Extract the (X, Y) coordinate from the center of the cell holding the provided text.  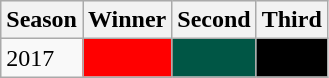
Second (214, 20)
2017 (42, 58)
Third (292, 20)
Season (42, 20)
Winner (126, 20)
